Provide the (X, Y) coordinate of the cell's center where the given text is located.  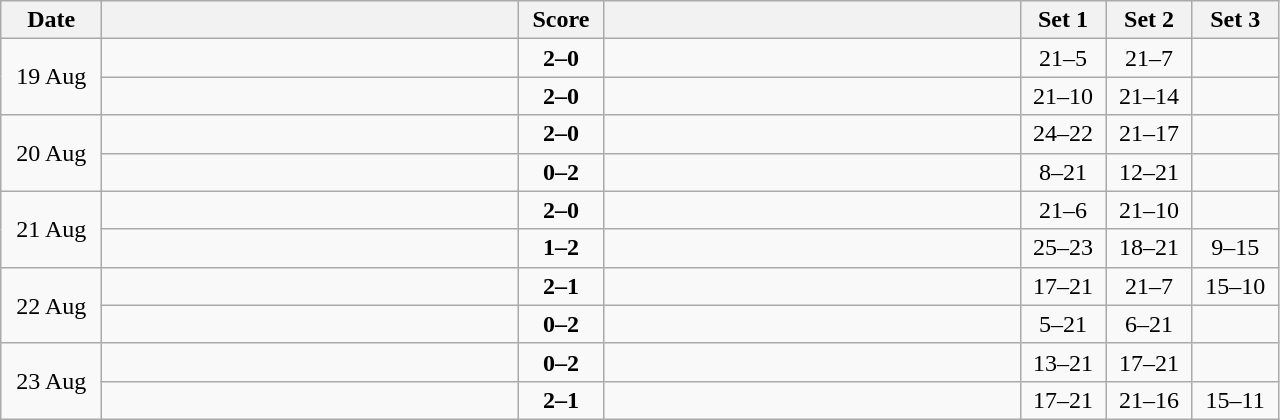
22 Aug (52, 305)
21 Aug (52, 229)
25–23 (1063, 248)
23 Aug (52, 381)
18–21 (1149, 248)
5–21 (1063, 324)
15–11 (1235, 400)
24–22 (1063, 134)
20 Aug (52, 153)
21–16 (1149, 400)
21–6 (1063, 210)
Set 2 (1149, 20)
13–21 (1063, 362)
12–21 (1149, 172)
Score (561, 20)
21–5 (1063, 58)
6–21 (1149, 324)
15–10 (1235, 286)
8–21 (1063, 172)
9–15 (1235, 248)
1–2 (561, 248)
Date (52, 20)
Set 3 (1235, 20)
21–17 (1149, 134)
Set 1 (1063, 20)
21–14 (1149, 96)
19 Aug (52, 77)
